From the cell containing the given text, extract its center point as (X, Y) coordinate. 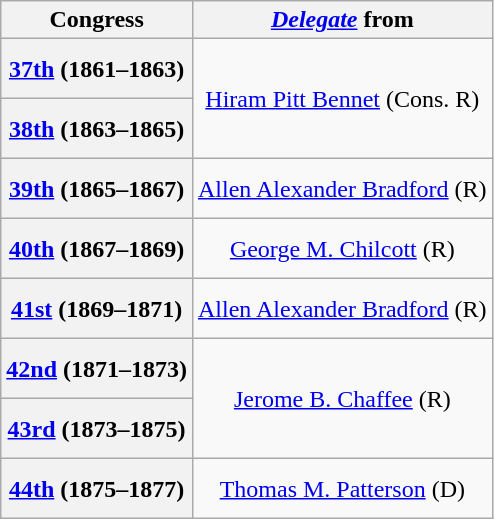
43rd (1873–1875) (97, 429)
Delegate from (342, 20)
37th (1861–1863) (97, 69)
40th (1867–1869) (97, 249)
Congress (97, 20)
George M. Chilcott (R) (342, 249)
Hiram Pitt Bennet (Cons. R) (342, 99)
44th (1875–1877) (97, 489)
39th (1865–1867) (97, 189)
42nd (1871–1873) (97, 369)
41st (1869–1871) (97, 309)
Thomas M. Patterson (D) (342, 489)
Jerome B. Chaffee (R) (342, 399)
38th (1863–1865) (97, 129)
